Extract the [X, Y] coordinate from the center of the cell holding the provided text.  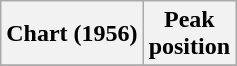
Chart (1956) [72, 34]
Peakposition [189, 34]
